Output the [X, Y] coordinate of the center of the cell containing the given text.  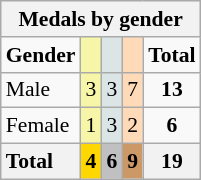
4 [90, 162]
19 [172, 162]
9 [132, 162]
Male [41, 90]
13 [172, 90]
Medals by gender [101, 19]
Female [41, 126]
1 [90, 126]
7 [132, 90]
Gender [41, 55]
2 [132, 126]
